Determine the [X, Y] coordinate at the center of the cell enclosing the given text.  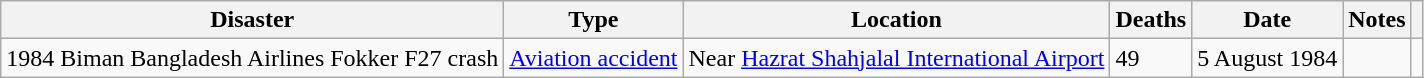
Location [896, 20]
1984 Biman Bangladesh Airlines Fokker F27 crash [252, 58]
Near Hazrat Shahjalal International Airport [896, 58]
5 August 1984 [1268, 58]
Date [1268, 20]
Aviation accident [594, 58]
Notes [1377, 20]
49 [1151, 58]
Type [594, 20]
Disaster [252, 20]
Deaths [1151, 20]
